Capture the cell that displays the provided text and extract its (x, y) central coordinate. 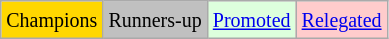
Relegated (342, 20)
Runners-up (155, 20)
Champions (52, 20)
Promoted (252, 20)
